Identify which cell holds the provided text, then report its (x, y) central coordinate. 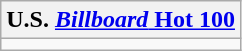
U.S. Billboard Hot 100 (121, 20)
